Detect which cell encompasses the target text, then output its [x, y] center coordinate. 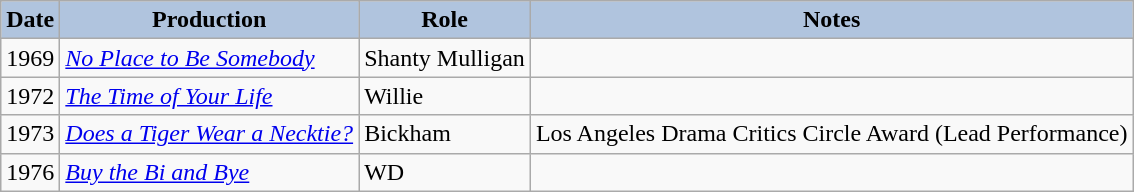
WD [445, 172]
No Place to Be Somebody [210, 58]
Bickham [445, 134]
Shanty Mulligan [445, 58]
1976 [30, 172]
Does a Tiger Wear a Necktie? [210, 134]
Buy the Bi and Bye [210, 172]
Date [30, 20]
1973 [30, 134]
Production [210, 20]
Notes [832, 20]
The Time of Your Life [210, 96]
Willie [445, 96]
1972 [30, 96]
1969 [30, 58]
Los Angeles Drama Critics Circle Award (Lead Performance) [832, 134]
Role [445, 20]
